Capture the cell that displays the provided text and extract its [x, y] central coordinate. 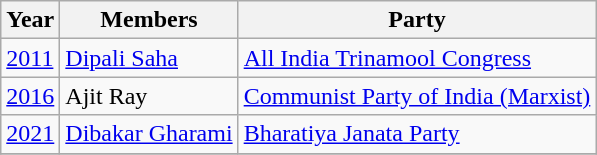
Communist Party of India (Marxist) [417, 96]
Dipali Saha [149, 58]
Year [30, 20]
Ajit Ray [149, 96]
Dibakar Gharami [149, 134]
Party [417, 20]
2011 [30, 58]
2016 [30, 96]
All India Trinamool Congress [417, 58]
Members [149, 20]
Bharatiya Janata Party [417, 134]
2021 [30, 134]
